Return the (x, y) coordinate for the center point of the cell that contains the specified text.  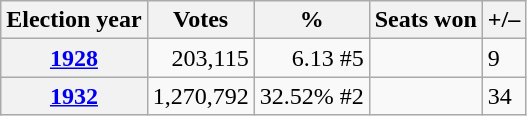
% (312, 20)
32.52% #2 (312, 96)
1932 (74, 96)
34 (504, 96)
203,115 (200, 58)
+/– (504, 20)
Votes (200, 20)
Election year (74, 20)
Seats won (426, 20)
6.13 #5 (312, 58)
1928 (74, 58)
9 (504, 58)
1,270,792 (200, 96)
